For the text-containing cell, return its midpoint in (X, Y) coordinate format. 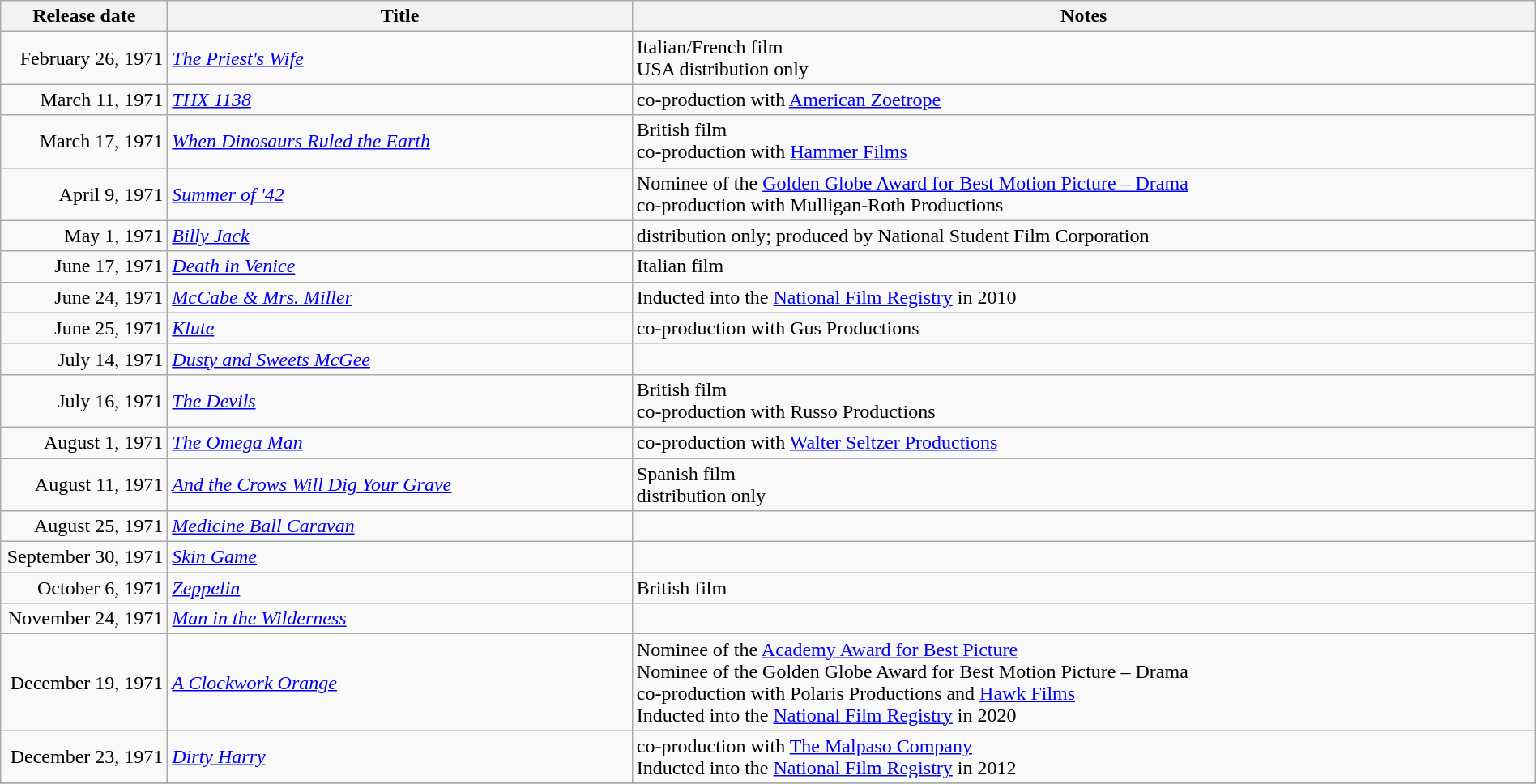
Nominee of the Golden Globe Award for Best Motion Picture – Dramaco-production with Mulligan-Roth Productions (1084, 194)
British filmco-production with Russo Productions (1084, 400)
June 17, 1971 (84, 266)
July 14, 1971 (84, 359)
March 11, 1971 (84, 100)
co-production with Gus Productions (1084, 328)
August 25, 1971 (84, 526)
British film (1084, 588)
December 23, 1971 (84, 756)
Spanish filmdistribution only (1084, 484)
The Devils (400, 400)
Billy Jack (400, 236)
Dirty Harry (400, 756)
June 25, 1971 (84, 328)
Death in Venice (400, 266)
McCabe & Mrs. Miller (400, 297)
Notes (1084, 16)
July 16, 1971 (84, 400)
October 6, 1971 (84, 588)
Zeppelin (400, 588)
June 24, 1971 (84, 297)
May 1, 1971 (84, 236)
Title (400, 16)
March 17, 1971 (84, 141)
Italian film (1084, 266)
December 19, 1971 (84, 682)
distribution only; produced by National Student Film Corporation (1084, 236)
September 30, 1971 (84, 557)
Release date (84, 16)
Italian/French filmUSA distribution only (1084, 58)
A Clockwork Orange (400, 682)
co-production with The Malpaso CompanyInducted into the National Film Registry in 2012 (1084, 756)
February 26, 1971 (84, 58)
Skin Game (400, 557)
British filmco-production with Hammer Films (1084, 141)
August 1, 1971 (84, 442)
co-production with Walter Seltzer Productions (1084, 442)
THX 1138 (400, 100)
November 24, 1971 (84, 619)
August 11, 1971 (84, 484)
When Dinosaurs Ruled the Earth (400, 141)
April 9, 1971 (84, 194)
The Priest's Wife (400, 58)
The Omega Man (400, 442)
co-production with American Zoetrope (1084, 100)
Medicine Ball Caravan (400, 526)
Summer of '42 (400, 194)
And the Crows Will Dig Your Grave (400, 484)
Man in the Wilderness (400, 619)
Dusty and Sweets McGee (400, 359)
Klute (400, 328)
Inducted into the National Film Registry in 2010 (1084, 297)
